Return the [X, Y] coordinate for the center point of the cell that contains the specified text.  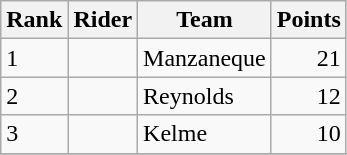
3 [34, 134]
Reynolds [205, 96]
Rank [34, 20]
10 [308, 134]
12 [308, 96]
1 [34, 58]
Rider [103, 20]
Team [205, 20]
Points [308, 20]
21 [308, 58]
Manzaneque [205, 58]
2 [34, 96]
Kelme [205, 134]
